Pinpoint the cell where the given text exists, returning its [x, y] midpoint coordinate. 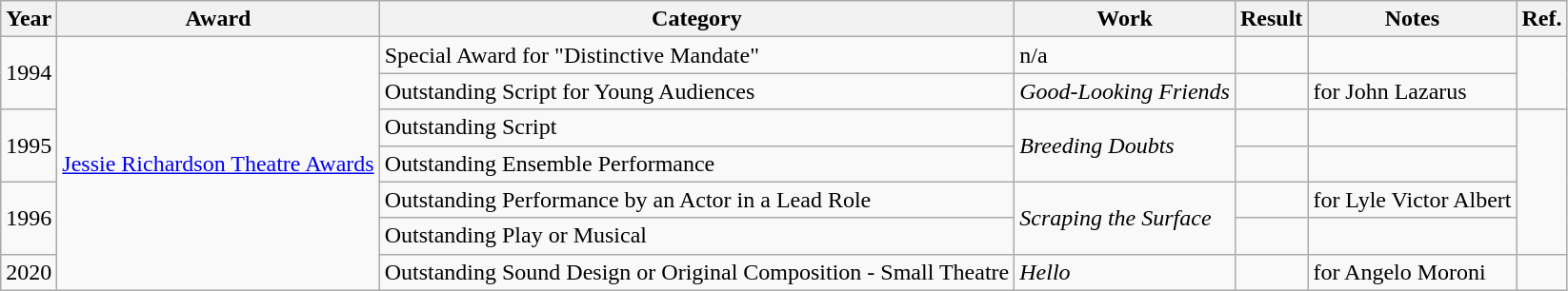
Outstanding Ensemble Performance [697, 164]
Year [29, 19]
Scraping the Surface [1125, 218]
Good-Looking Friends [1125, 91]
Outstanding Script [697, 127]
2020 [29, 272]
Special Award for "Distinctive Mandate" [697, 55]
Category [697, 19]
Outstanding Performance by an Actor in a Lead Role [697, 200]
Notes [1412, 19]
Outstanding Sound Design or Original Composition - Small Theatre [697, 272]
Result [1271, 19]
Work [1125, 19]
Award [218, 19]
for Lyle Victor Albert [1412, 200]
for Angelo Moroni [1412, 272]
1994 [29, 73]
1995 [29, 145]
Ref. [1541, 19]
1996 [29, 218]
Outstanding Script for Young Audiences [697, 91]
Jessie Richardson Theatre Awards [218, 164]
for John Lazarus [1412, 91]
n/a [1125, 55]
Hello [1125, 272]
Breeding Doubts [1125, 145]
Outstanding Play or Musical [697, 236]
